Provide the (X, Y) coordinate of the cell's center where the given text is located.  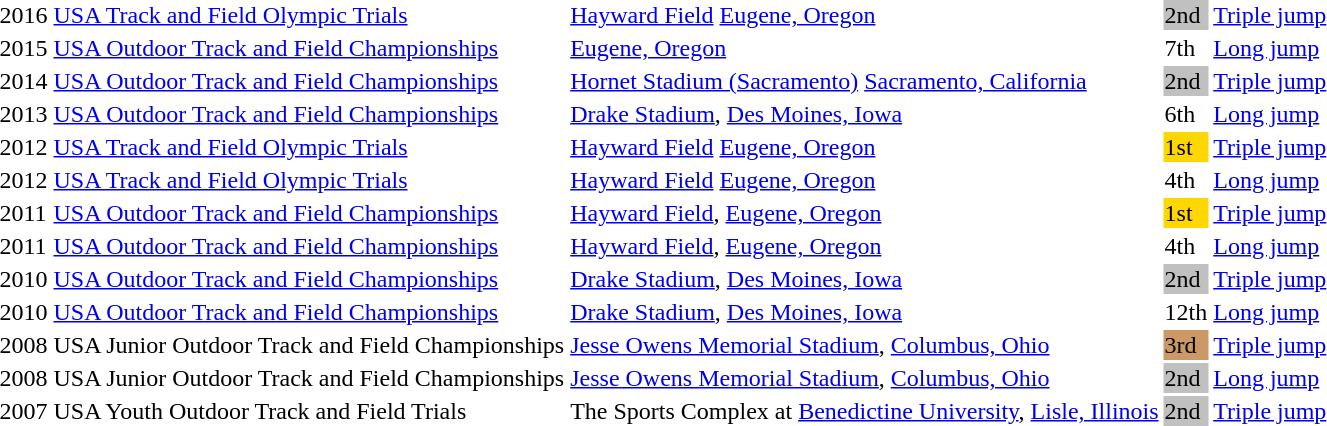
Hornet Stadium (Sacramento) Sacramento, California (864, 81)
12th (1186, 312)
The Sports Complex at Benedictine University, Lisle, Illinois (864, 411)
7th (1186, 48)
USA Youth Outdoor Track and Field Trials (309, 411)
Eugene, Oregon (864, 48)
6th (1186, 114)
3rd (1186, 345)
